Search for the cell housing the specified text and yield its [x, y] center coordinate. 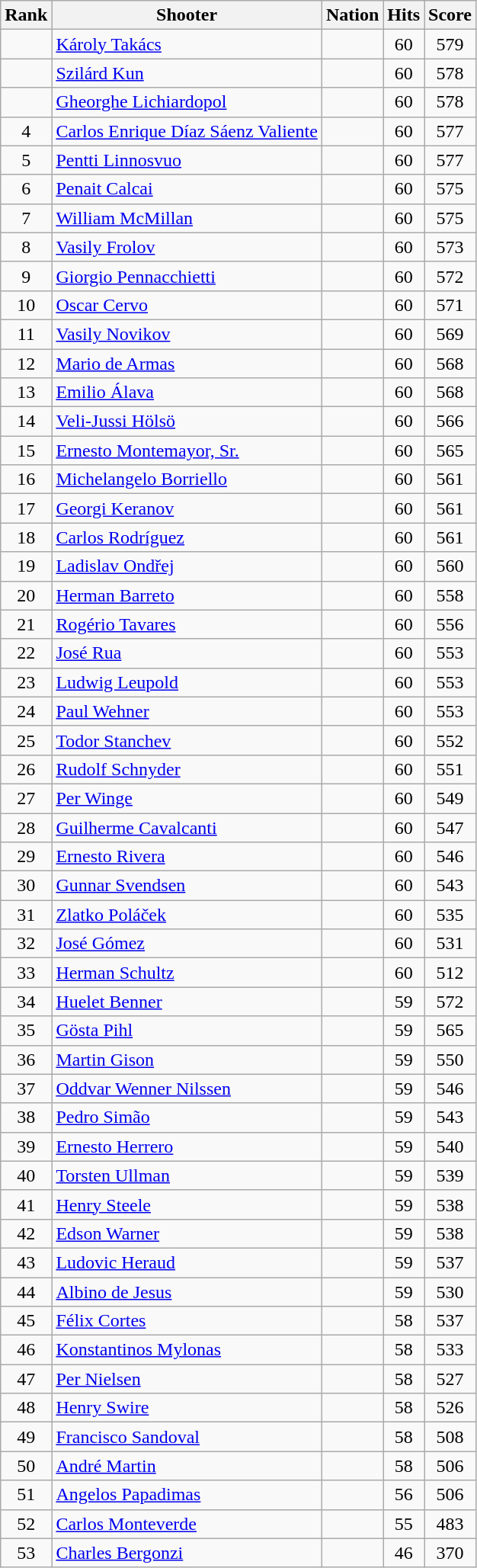
Ludwig Leupold [187, 682]
20 [26, 595]
573 [450, 247]
21 [26, 624]
Ernesto Montemayor, Sr. [187, 451]
539 [450, 1175]
Konstantinos Mylonas [187, 1350]
Veli-Jussi Hölsö [187, 422]
37 [26, 1089]
Angelos Papadimas [187, 1495]
526 [450, 1408]
Torsten Ullman [187, 1175]
34 [26, 1002]
Edson Warner [187, 1233]
Huelet Benner [187, 1002]
Oddvar Wenner Nilssen [187, 1089]
Georgi Keranov [187, 508]
Ernesto Rivera [187, 857]
51 [26, 1495]
13 [26, 393]
483 [450, 1524]
533 [450, 1350]
56 [404, 1495]
569 [450, 334]
8 [26, 247]
24 [26, 711]
4 [26, 131]
André Martin [187, 1466]
6 [26, 189]
Vasily Novikov [187, 334]
40 [26, 1175]
36 [26, 1060]
12 [26, 364]
39 [26, 1146]
566 [450, 422]
547 [450, 827]
550 [450, 1060]
Henry Swire [187, 1408]
26 [26, 769]
41 [26, 1204]
Rogério Tavares [187, 624]
552 [450, 740]
11 [26, 334]
Gheorghe Lichiardopol [187, 102]
Hits [404, 15]
32 [26, 944]
551 [450, 769]
530 [450, 1292]
Pentti Linnosvuo [187, 160]
Martin Gison [187, 1060]
43 [26, 1262]
5 [26, 160]
9 [26, 276]
Mario de Armas [187, 364]
527 [450, 1379]
Ludovic Heraud [187, 1262]
38 [26, 1117]
Per Nielsen [187, 1379]
7 [26, 218]
23 [26, 682]
William McMillan [187, 218]
33 [26, 973]
45 [26, 1321]
José Rua [187, 653]
558 [450, 595]
17 [26, 508]
Zlatko Poláček [187, 915]
53 [26, 1553]
Emilio Álava [187, 393]
14 [26, 422]
Score [450, 15]
50 [26, 1466]
Giorgio Pennacchietti [187, 276]
15 [26, 451]
48 [26, 1408]
Albino de Jesus [187, 1292]
512 [450, 973]
Carlos Enrique Díaz Sáenz Valiente [187, 131]
Henry Steele [187, 1204]
Todor Stanchev [187, 740]
10 [26, 305]
556 [450, 624]
Shooter [187, 15]
52 [26, 1524]
29 [26, 857]
Per Winge [187, 798]
Ladislav Ondřej [187, 566]
19 [26, 566]
Guilherme Cavalcanti [187, 827]
531 [450, 944]
47 [26, 1379]
Charles Bergonzi [187, 1553]
Carlos Monteverde [187, 1524]
18 [26, 537]
Rank [26, 15]
30 [26, 886]
Paul Wehner [187, 711]
25 [26, 740]
579 [450, 44]
44 [26, 1292]
549 [450, 798]
35 [26, 1031]
Herman Schultz [187, 973]
Gösta Pihl [187, 1031]
Pedro Simão [187, 1117]
42 [26, 1233]
540 [450, 1146]
49 [26, 1437]
Vasily Frolov [187, 247]
31 [26, 915]
Herman Barreto [187, 595]
Nation [352, 15]
571 [450, 305]
Rudolf Schnyder [187, 769]
Carlos Rodríguez [187, 537]
Károly Takács [187, 44]
16 [26, 479]
Penait Calcai [187, 189]
Oscar Cervo [187, 305]
55 [404, 1524]
535 [450, 915]
560 [450, 566]
22 [26, 653]
Gunnar Svendsen [187, 886]
370 [450, 1553]
Félix Cortes [187, 1321]
28 [26, 827]
José Gómez [187, 944]
508 [450, 1437]
27 [26, 798]
Michelangelo Borriello [187, 479]
Szilárd Kun [187, 73]
Francisco Sandoval [187, 1437]
Ernesto Herrero [187, 1146]
